Pinpoint the cell where the given text exists, returning its [x, y] midpoint coordinate. 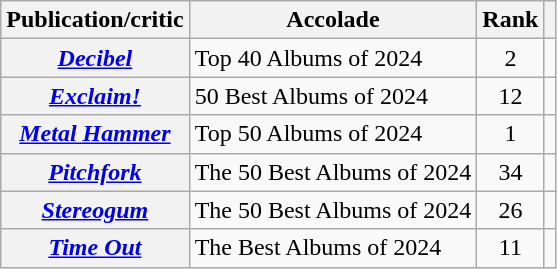
Time Out [95, 248]
26 [510, 210]
Exclaim! [95, 96]
Rank [510, 20]
Metal Hammer [95, 134]
12 [510, 96]
Top 50 Albums of 2024 [333, 134]
1 [510, 134]
Pitchfork [95, 172]
11 [510, 248]
The Best Albums of 2024 [333, 248]
Publication/critic [95, 20]
Top 40 Albums of 2024 [333, 58]
Stereogum [95, 210]
34 [510, 172]
50 Best Albums of 2024 [333, 96]
Decibel [95, 58]
2 [510, 58]
Accolade [333, 20]
